Search for the cell housing the specified text and yield its (X, Y) center coordinate. 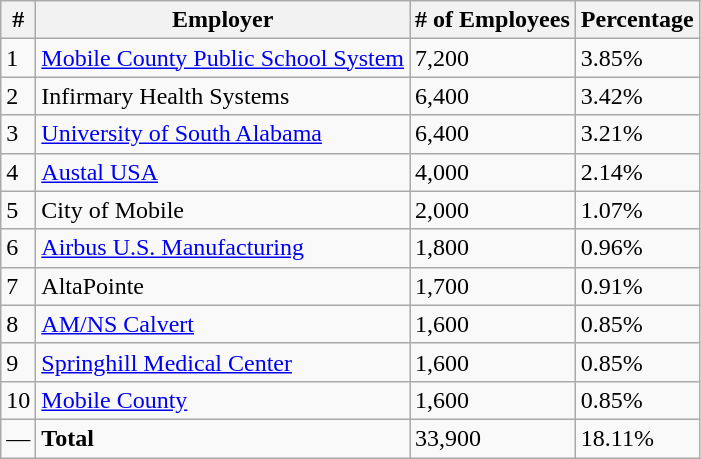
University of South Alabama (223, 134)
# of Employees (493, 20)
6 (18, 248)
3.21% (637, 134)
1,700 (493, 286)
Springhill Medical Center (223, 362)
3.42% (637, 96)
Mobile County Public School System (223, 58)
33,900 (493, 438)
AltaPointe (223, 286)
Airbus U.S. Manufacturing (223, 248)
2.14% (637, 172)
Infirmary Health Systems (223, 96)
2,000 (493, 210)
1,800 (493, 248)
— (18, 438)
City of Mobile (223, 210)
18.11% (637, 438)
4 (18, 172)
AM/NS Calvert (223, 324)
1.07% (637, 210)
Total (223, 438)
2 (18, 96)
4,000 (493, 172)
Austal USA (223, 172)
3 (18, 134)
0.96% (637, 248)
Percentage (637, 20)
10 (18, 400)
1 (18, 58)
7,200 (493, 58)
Mobile County (223, 400)
9 (18, 362)
8 (18, 324)
Employer (223, 20)
5 (18, 210)
7 (18, 286)
# (18, 20)
3.85% (637, 58)
0.91% (637, 286)
